From the cell containing the given text, extract its center point as (X, Y) coordinate. 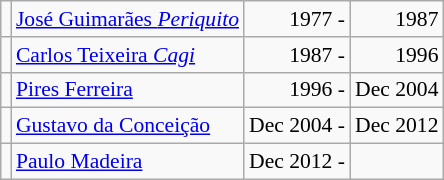
Dec 2012 - (297, 162)
1987 - (297, 55)
Pires Ferreira (128, 90)
1996 (396, 55)
José Guimarães Periquito (128, 19)
1977 - (297, 19)
Dec 2012 (396, 126)
1996 - (297, 90)
Paulo Madeira (128, 162)
Carlos Teixeira Cagi (128, 55)
Dec 2004 - (297, 126)
Dec 2004 (396, 90)
1987 (396, 19)
Gustavo da Conceição (128, 126)
